From the cell containing the given text, extract its center point as (X, Y) coordinate. 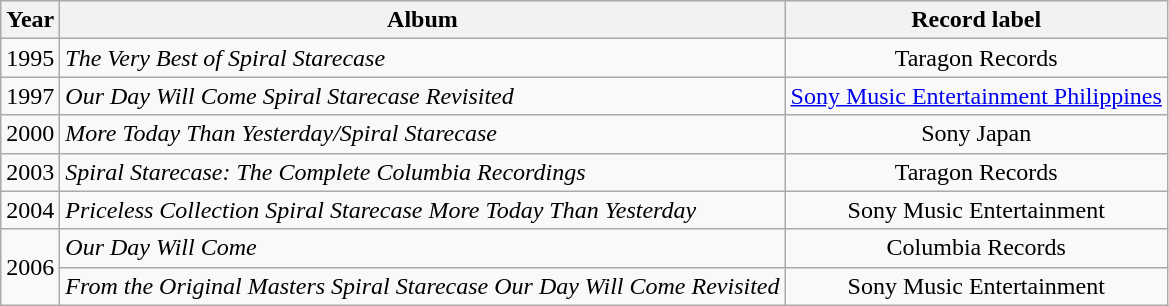
2006 (30, 267)
1997 (30, 96)
Album (422, 20)
Year (30, 20)
1995 (30, 58)
2004 (30, 210)
Record label (976, 20)
Our Day Will Come (422, 248)
Sony Japan (976, 134)
2000 (30, 134)
More Today Than Yesterday/Spiral Starecase (422, 134)
Spiral Starecase: The Complete Columbia Recordings (422, 172)
The Very Best of Spiral Starecase (422, 58)
From the Original Masters Spiral Starecase Our Day Will Come Revisited (422, 286)
Columbia Records (976, 248)
Our Day Will Come Spiral Starecase Revisited (422, 96)
2003 (30, 172)
Sony Music Entertainment Philippines (976, 96)
Priceless Collection Spiral Starecase More Today Than Yesterday (422, 210)
